Identify which cell holds the provided text, then report its (x, y) central coordinate. 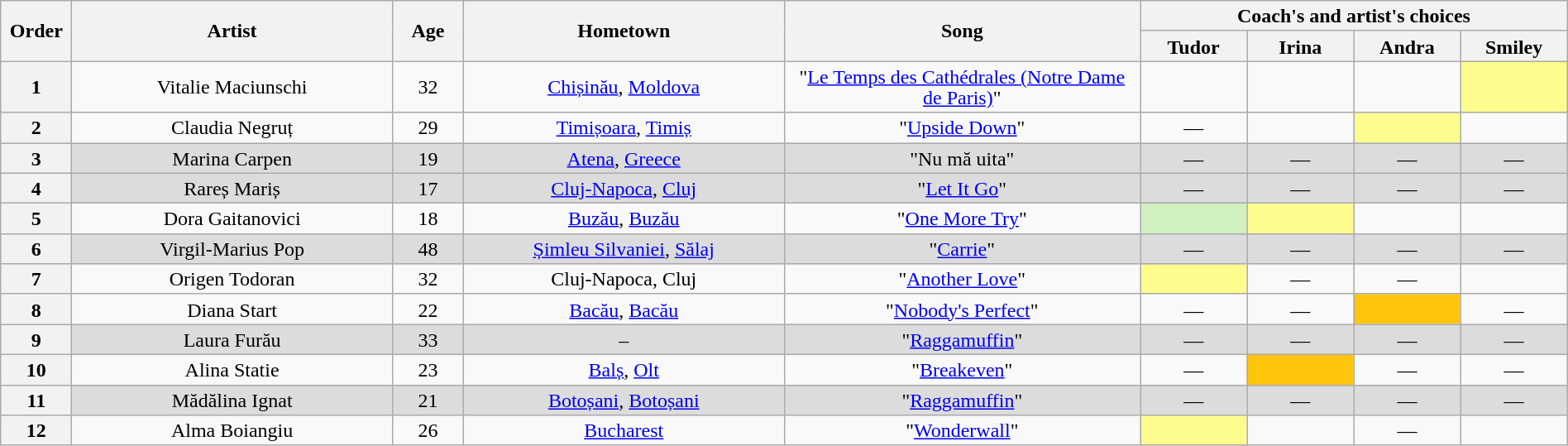
"Carrie" (963, 248)
Bucharest (624, 430)
Smiley (1513, 46)
6 (36, 248)
48 (428, 248)
Alina Statie (232, 369)
Age (428, 31)
"Let It Go" (963, 189)
Mădălina Ignat (232, 400)
Artist (232, 31)
4 (36, 189)
"Another Love" (963, 280)
17 (428, 189)
Claudia Negruț (232, 127)
2 (36, 127)
Botoșani, Botoșani (624, 400)
Song (963, 31)
Andra (1408, 46)
3 (36, 157)
Balș, Olt (624, 369)
"Breakeven" (963, 369)
"Nobody's Perfect" (963, 309)
Șimleu Silvaniei, Sălaj (624, 248)
11 (36, 400)
Dora Gaitanovici (232, 218)
Tudor (1194, 46)
Timișoara, Timiș (624, 127)
Bacău, Bacău (624, 309)
33 (428, 339)
– (624, 339)
22 (428, 309)
"Nu mă uita" (963, 157)
Vitalie Maciunschi (232, 87)
Coach's and artist's choices (1355, 17)
Virgil-Marius Pop (232, 248)
21 (428, 400)
Buzău, Buzău (624, 218)
"Upside Down" (963, 127)
"One More Try" (963, 218)
Marina Carpen (232, 157)
Order (36, 31)
Rareș Mariș (232, 189)
Origen Todoran (232, 280)
Diana Start (232, 309)
9 (36, 339)
7 (36, 280)
1 (36, 87)
26 (428, 430)
8 (36, 309)
18 (428, 218)
23 (428, 369)
19 (428, 157)
29 (428, 127)
"Wonderwall" (963, 430)
10 (36, 369)
Atena, Greece (624, 157)
5 (36, 218)
Alma Boiangiu (232, 430)
Hometown (624, 31)
"Le Temps des Cathédrales (Notre Dame de Paris)" (963, 87)
Laura Furău (232, 339)
Chișinău, Moldova (624, 87)
Irina (1300, 46)
12 (36, 430)
